Return the [x, y] coordinate for the center point of the cell that contains the specified text.  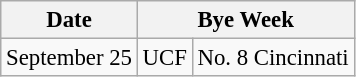
Bye Week [246, 20]
September 25 [69, 58]
UCF [164, 58]
Date [69, 20]
No. 8 Cincinnati [273, 58]
